Identify which cell holds the provided text, then report its [X, Y] central coordinate. 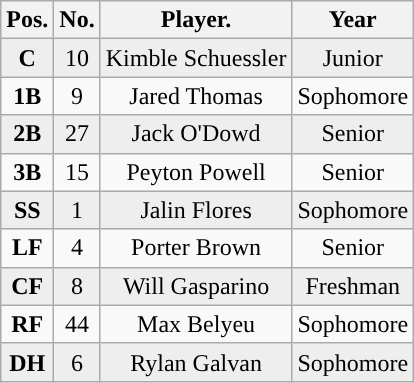
1 [77, 210]
Freshman [353, 286]
2B [28, 134]
Jalin Flores [196, 210]
Rylan Galvan [196, 362]
C [28, 58]
No. [77, 20]
Pos. [28, 20]
RF [28, 324]
10 [77, 58]
1B [28, 96]
8 [77, 286]
Jared Thomas [196, 96]
3B [28, 172]
CF [28, 286]
Year [353, 20]
44 [77, 324]
9 [77, 96]
Player. [196, 20]
4 [77, 248]
LF [28, 248]
15 [77, 172]
6 [77, 362]
Will Gasparino [196, 286]
Kimble Schuessler [196, 58]
Junior [353, 58]
Jack O'Dowd [196, 134]
Peyton Powell [196, 172]
SS [28, 210]
27 [77, 134]
Max Belyeu [196, 324]
Porter Brown [196, 248]
DH [28, 362]
